Determine the (X, Y) coordinate at the center of the cell enclosing the given text.  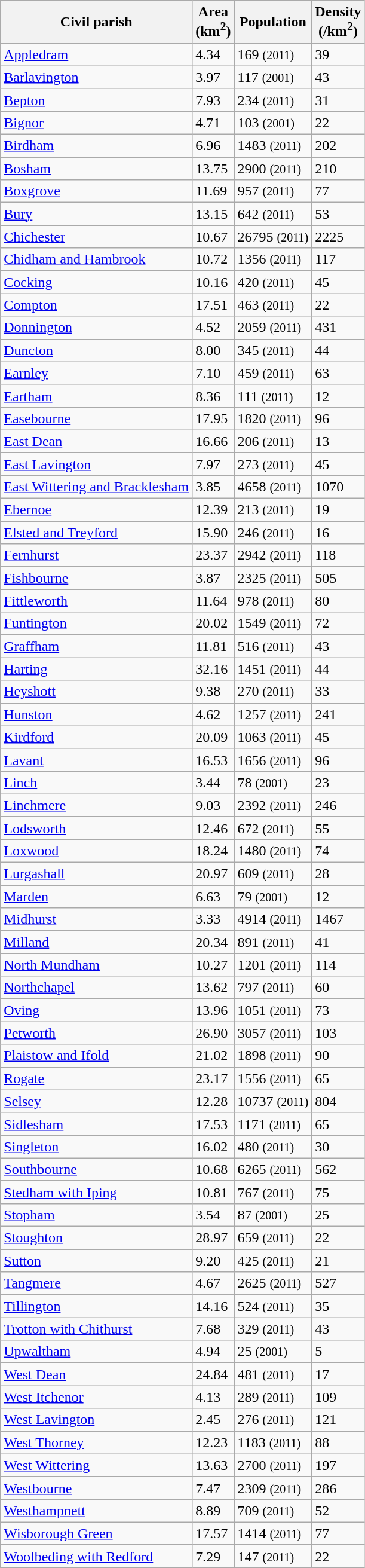
7.10 (213, 373)
39 (338, 54)
17.57 (213, 1533)
Oving (97, 1010)
6.96 (213, 146)
10.27 (213, 965)
78 (2001) (273, 783)
20.34 (213, 942)
6.63 (213, 897)
Boxgrove (97, 191)
767 (2011) (273, 1192)
276 (2011) (273, 1420)
35 (338, 1306)
31 (338, 100)
Westbourne (97, 1488)
524 (2011) (273, 1306)
1820 (2011) (273, 418)
12.39 (213, 510)
Fishbourne (97, 578)
4.71 (213, 123)
9.20 (213, 1261)
1556 (2011) (273, 1078)
Heyshott (97, 692)
273 (2011) (273, 464)
Elsted and Treyford (97, 533)
2.45 (213, 1420)
West Itchenor (97, 1397)
8.36 (213, 396)
16.66 (213, 441)
13.62 (213, 988)
345 (2011) (273, 350)
7.68 (213, 1329)
2392 (2011) (273, 805)
11.81 (213, 646)
73 (338, 1010)
270 (2011) (273, 692)
Population (273, 22)
197 (338, 1465)
16 (338, 533)
13.63 (213, 1465)
4.13 (213, 1397)
Bury (97, 214)
28.97 (213, 1238)
111 (2011) (273, 396)
West Lavington (97, 1420)
1051 (2011) (273, 1010)
8.00 (213, 350)
11.69 (213, 191)
1414 (2011) (273, 1533)
Northchapel (97, 988)
17.51 (213, 305)
Marden (97, 897)
3.97 (213, 77)
18.24 (213, 851)
23.17 (213, 1078)
Graffham (97, 646)
Selsey (97, 1101)
Stopham (97, 1215)
4.34 (213, 54)
Kirdford (97, 737)
26795 (2011) (273, 237)
Sutton (97, 1261)
12.46 (213, 828)
88 (338, 1442)
9.38 (213, 692)
20.09 (213, 737)
121 (338, 1420)
2625 (2011) (273, 1283)
Eartham (97, 396)
Westhampnett (97, 1511)
527 (338, 1283)
4.67 (213, 1283)
1063 (2011) (273, 737)
East Lavington (97, 464)
1451 (2011) (273, 669)
978 (2011) (273, 601)
11.64 (213, 601)
Linchmere (97, 805)
60 (338, 988)
7.97 (213, 464)
25 (338, 1215)
709 (2011) (273, 1511)
Appledram (97, 54)
75 (338, 1192)
2225 (338, 237)
505 (338, 578)
30 (338, 1147)
202 (338, 146)
Duncton (97, 350)
103 (338, 1033)
Density(/km2) (338, 22)
6265 (2011) (273, 1169)
118 (338, 555)
3.33 (213, 919)
459 (2011) (273, 373)
Bosham (97, 169)
7.47 (213, 1488)
329 (2011) (273, 1329)
289 (2011) (273, 1397)
55 (338, 828)
87 (2001) (273, 1215)
797 (2011) (273, 988)
1467 (338, 919)
672 (2011) (273, 828)
North Mundham (97, 965)
Bignor (97, 123)
Linch (97, 783)
Fernhurst (97, 555)
Hunston (97, 714)
1898 (2011) (273, 1056)
10.68 (213, 1169)
3.85 (213, 487)
3.44 (213, 783)
90 (338, 1056)
West Thorney (97, 1442)
1656 (2011) (273, 760)
80 (338, 601)
Birdham (97, 146)
246 (2011) (273, 533)
206 (2011) (273, 441)
246 (338, 805)
Fittleworth (97, 601)
Woolbeding with Redford (97, 1556)
21.02 (213, 1056)
17.53 (213, 1124)
241 (338, 714)
659 (2011) (273, 1238)
8.89 (213, 1511)
1070 (338, 487)
26.90 (213, 1033)
Funtington (97, 623)
Trotton with Chithurst (97, 1329)
Stedham with Iping (97, 1192)
957 (2011) (273, 191)
210 (338, 169)
12.28 (213, 1101)
Barlavington (97, 77)
169 (2011) (273, 54)
1201 (2011) (273, 965)
19 (338, 510)
117 (2001) (273, 77)
Wisborough Green (97, 1533)
Plaistow and Ifold (97, 1056)
10.67 (213, 237)
2900 (2011) (273, 169)
114 (338, 965)
41 (338, 942)
4.52 (213, 328)
Singleton (97, 1147)
431 (338, 328)
East Dean (97, 441)
1483 (2011) (273, 146)
117 (338, 259)
32.16 (213, 669)
562 (338, 1169)
516 (2011) (273, 646)
Milland (97, 942)
Tillington (97, 1306)
Chidham and Hambrook (97, 259)
Lodsworth (97, 828)
Sidlesham (97, 1124)
147 (2011) (273, 1556)
17 (338, 1374)
East Wittering and Bracklesham (97, 487)
13.96 (213, 1010)
234 (2011) (273, 100)
Chichester (97, 237)
1183 (2011) (273, 1442)
3057 (2011) (273, 1033)
Lurgashall (97, 874)
286 (338, 1488)
16.02 (213, 1147)
13.75 (213, 169)
Petworth (97, 1033)
23 (338, 783)
24.84 (213, 1374)
4.94 (213, 1352)
3.87 (213, 578)
5 (338, 1352)
10.72 (213, 259)
463 (2011) (273, 305)
63 (338, 373)
804 (338, 1101)
33 (338, 692)
79 (2001) (273, 897)
2942 (2011) (273, 555)
1356 (2011) (273, 259)
4658 (2011) (273, 487)
7.93 (213, 100)
20.97 (213, 874)
609 (2011) (273, 874)
4914 (2011) (273, 919)
481 (2011) (273, 1374)
109 (338, 1397)
West Wittering (97, 1465)
420 (2011) (273, 282)
21 (338, 1261)
28 (338, 874)
Lavant (97, 760)
9.03 (213, 805)
213 (2011) (273, 510)
Area(km2) (213, 22)
10.16 (213, 282)
103 (2001) (273, 123)
2700 (2011) (273, 1465)
14.16 (213, 1306)
1257 (2011) (273, 714)
Easebourne (97, 418)
3.54 (213, 1215)
480 (2011) (273, 1147)
74 (338, 851)
Loxwood (97, 851)
Cocking (97, 282)
Tangmere (97, 1283)
Donnington (97, 328)
Midhurst (97, 919)
53 (338, 214)
15.90 (213, 533)
Upwaltham (97, 1352)
13 (338, 441)
Earnley (97, 373)
Ebernoe (97, 510)
72 (338, 623)
Civil parish (97, 22)
Rogate (97, 1078)
16.53 (213, 760)
2309 (2011) (273, 1488)
25 (2001) (273, 1352)
52 (338, 1511)
425 (2011) (273, 1261)
Bepton (97, 100)
12.23 (213, 1442)
Compton (97, 305)
20.02 (213, 623)
2325 (2011) (273, 578)
Southbourne (97, 1169)
17.95 (213, 418)
7.29 (213, 1556)
Harting (97, 669)
10.81 (213, 1192)
891 (2011) (273, 942)
4.62 (213, 714)
West Dean (97, 1374)
2059 (2011) (273, 328)
Stoughton (97, 1238)
1549 (2011) (273, 623)
1480 (2011) (273, 851)
23.37 (213, 555)
642 (2011) (273, 214)
13.15 (213, 214)
10737 (2011) (273, 1101)
1171 (2011) (273, 1124)
